Identify which cell holds the provided text, then report its [x, y] central coordinate. 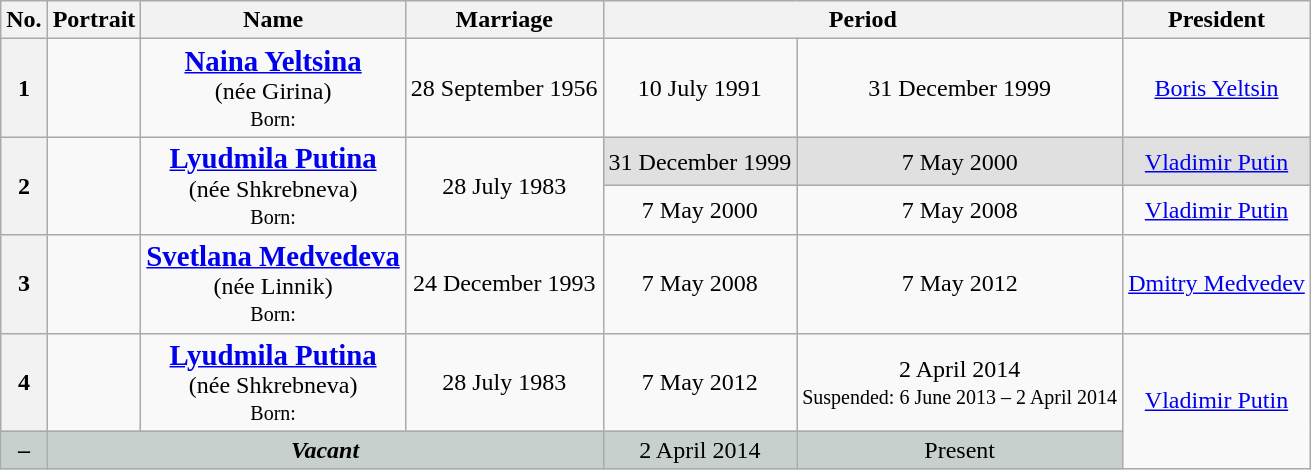
3 [24, 284]
Dmitry Medvedev [1217, 284]
Present [960, 450]
2 [24, 186]
10 July 1991 [700, 88]
Naina Yeltsina(née Girina)Born: [273, 88]
No. [24, 20]
1 [24, 88]
Name [273, 20]
28 September 1956 [504, 88]
2 April 2014 [700, 450]
Marriage [504, 20]
Svetlana Medvedeva(née Linnik)Born: [273, 284]
4 [24, 382]
– [24, 450]
Period [863, 20]
2 April 2014Suspended: 6 June 2013 – 2 April 2014 [960, 382]
24 December 1993 [504, 284]
Portrait [94, 20]
President [1217, 20]
Boris Yeltsin [1217, 88]
Vacant [325, 450]
